Scan for the cell matching the given text and deliver its [x, y] coordinate at center. 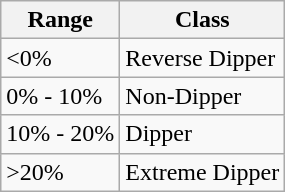
>20% [60, 172]
10% - 20% [60, 134]
<0% [60, 58]
Extreme Dipper [202, 172]
Range [60, 20]
Non-Dipper [202, 96]
Dipper [202, 134]
Class [202, 20]
0% - 10% [60, 96]
Reverse Dipper [202, 58]
